Identify which cell holds the provided text, then report its [X, Y] central coordinate. 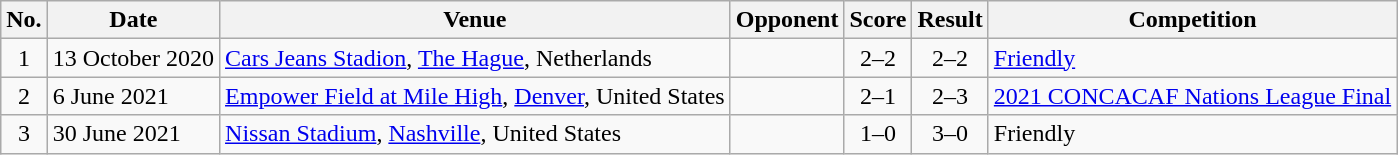
Date [133, 20]
6 June 2021 [133, 96]
Competition [1192, 20]
Result [950, 20]
Score [878, 20]
Nissan Stadium, Nashville, United States [476, 134]
2–3 [950, 96]
1 [24, 58]
1–0 [878, 134]
2021 CONCACAF Nations League Final [1192, 96]
2–1 [878, 96]
No. [24, 20]
Opponent [787, 20]
30 June 2021 [133, 134]
13 October 2020 [133, 58]
3 [24, 134]
3–0 [950, 134]
2 [24, 96]
Cars Jeans Stadion, The Hague, Netherlands [476, 58]
Empower Field at Mile High, Denver, United States [476, 96]
Venue [476, 20]
